Return [X, Y] of the center of cell containing provided text 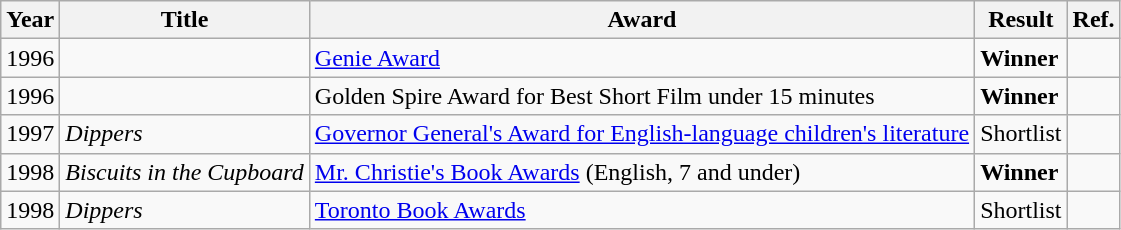
Biscuits in the Cupboard [185, 172]
1997 [30, 134]
Title [185, 20]
Result [1021, 20]
Ref. [1094, 20]
Mr. Christie's Book Awards (English, 7 and under) [642, 172]
Genie Award [642, 58]
Award [642, 20]
Year [30, 20]
Governor General's Award for English-language children's literature [642, 134]
Golden Spire Award for Best Short Film under 15 minutes [642, 96]
Toronto Book Awards [642, 210]
